For the text-containing cell, return its midpoint in [X, Y] coordinate format. 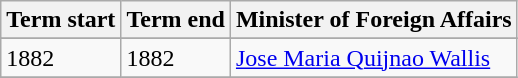
Term start [61, 20]
Jose Maria Quijnao Wallis [374, 58]
Term end [176, 20]
Minister of Foreign Affairs [374, 20]
